Identify which cell holds the provided text, then report its (X, Y) central coordinate. 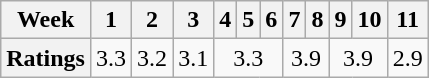
Week (46, 20)
6 (272, 20)
3 (194, 20)
11 (408, 20)
2 (152, 20)
2.9 (408, 58)
Ratings (46, 58)
1 (110, 20)
8 (318, 20)
3.2 (152, 58)
10 (370, 20)
3.1 (194, 58)
5 (248, 20)
9 (340, 20)
4 (226, 20)
7 (294, 20)
